From the cell containing the given text, extract its center point as [x, y] coordinate. 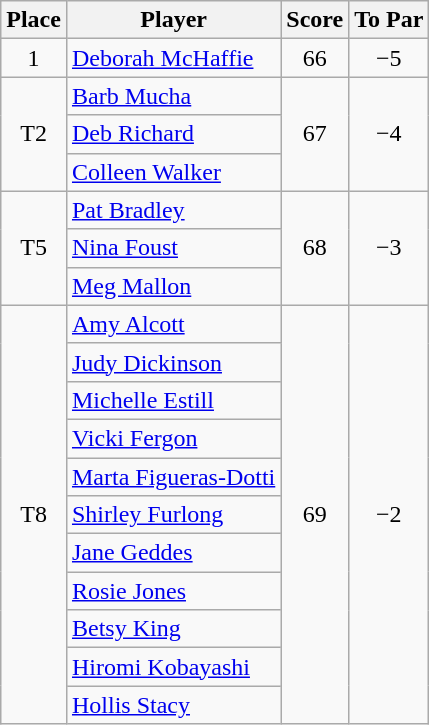
Betsy King [173, 629]
To Par [389, 20]
T5 [34, 248]
Deborah McHaffie [173, 58]
Marta Figueras-Dotti [173, 477]
Deb Richard [173, 134]
T8 [34, 514]
Judy Dickinson [173, 362]
Player [173, 20]
Amy Alcott [173, 324]
Rosie Jones [173, 591]
−3 [389, 248]
Hiromi Kobayashi [173, 667]
Hollis Stacy [173, 705]
−4 [389, 134]
1 [34, 58]
Jane Geddes [173, 553]
Meg Mallon [173, 286]
Vicki Fergon [173, 438]
Colleen Walker [173, 172]
Pat Bradley [173, 210]
68 [315, 248]
69 [315, 514]
67 [315, 134]
−5 [389, 58]
66 [315, 58]
Barb Mucha [173, 96]
Place [34, 20]
Nina Foust [173, 248]
T2 [34, 134]
Score [315, 20]
Michelle Estill [173, 400]
Shirley Furlong [173, 515]
−2 [389, 514]
